Return (X, Y) of the center of cell containing provided text 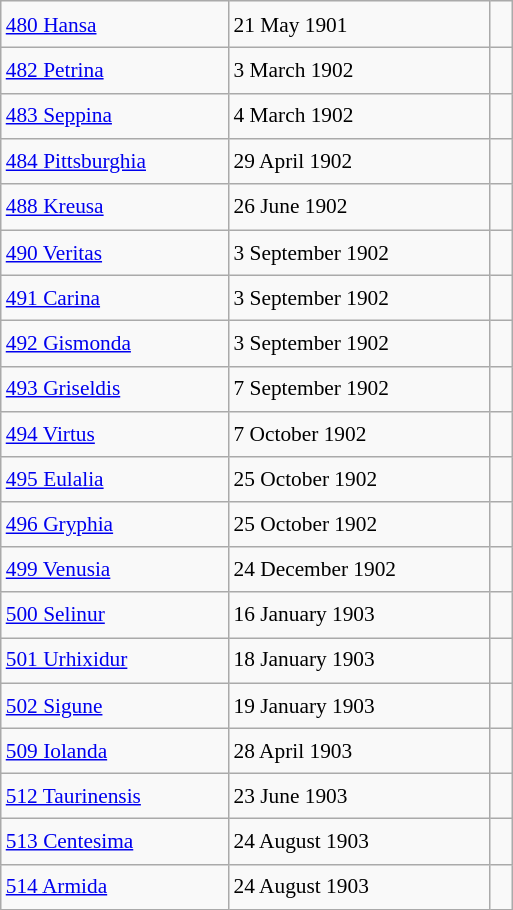
493 Griseldis (115, 388)
16 January 1903 (360, 614)
24 December 1902 (360, 570)
28 April 1903 (360, 750)
500 Selinur (115, 614)
495 Eulalia (115, 480)
488 Kreusa (115, 208)
26 June 1902 (360, 208)
501 Urhixidur (115, 660)
502 Sigune (115, 706)
29 April 1902 (360, 160)
484 Pittsburghia (115, 160)
514 Armida (115, 886)
496 Gryphia (115, 524)
18 January 1903 (360, 660)
490 Veritas (115, 252)
4 March 1902 (360, 116)
491 Carina (115, 298)
480 Hansa (115, 24)
499 Venusia (115, 570)
21 May 1901 (360, 24)
509 Iolanda (115, 750)
23 June 1903 (360, 796)
483 Seppina (115, 116)
482 Petrina (115, 70)
7 September 1902 (360, 388)
19 January 1903 (360, 706)
7 October 1902 (360, 434)
3 March 1902 (360, 70)
494 Virtus (115, 434)
513 Centesima (115, 842)
512 Taurinensis (115, 796)
492 Gismonda (115, 344)
